Return (x, y) of the center of cell containing provided text 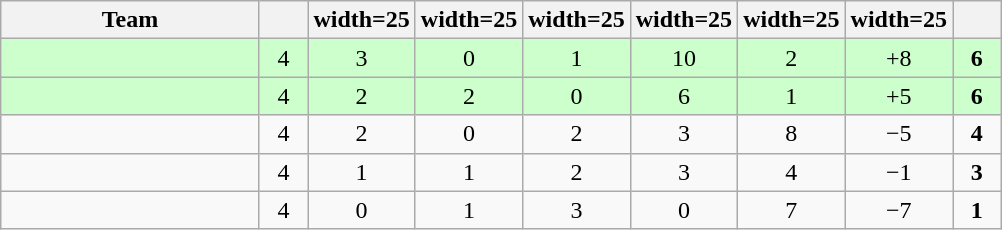
7 (792, 210)
8 (792, 134)
−5 (898, 134)
−7 (898, 210)
+5 (898, 96)
−1 (898, 172)
10 (684, 58)
Team (130, 20)
+8 (898, 58)
